Find where the given text appears and provide that cell's center as [x, y] coordinate. 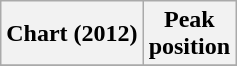
Chart (2012) [72, 34]
Peakposition [189, 34]
